Search for the cell housing the specified text and yield its (x, y) center coordinate. 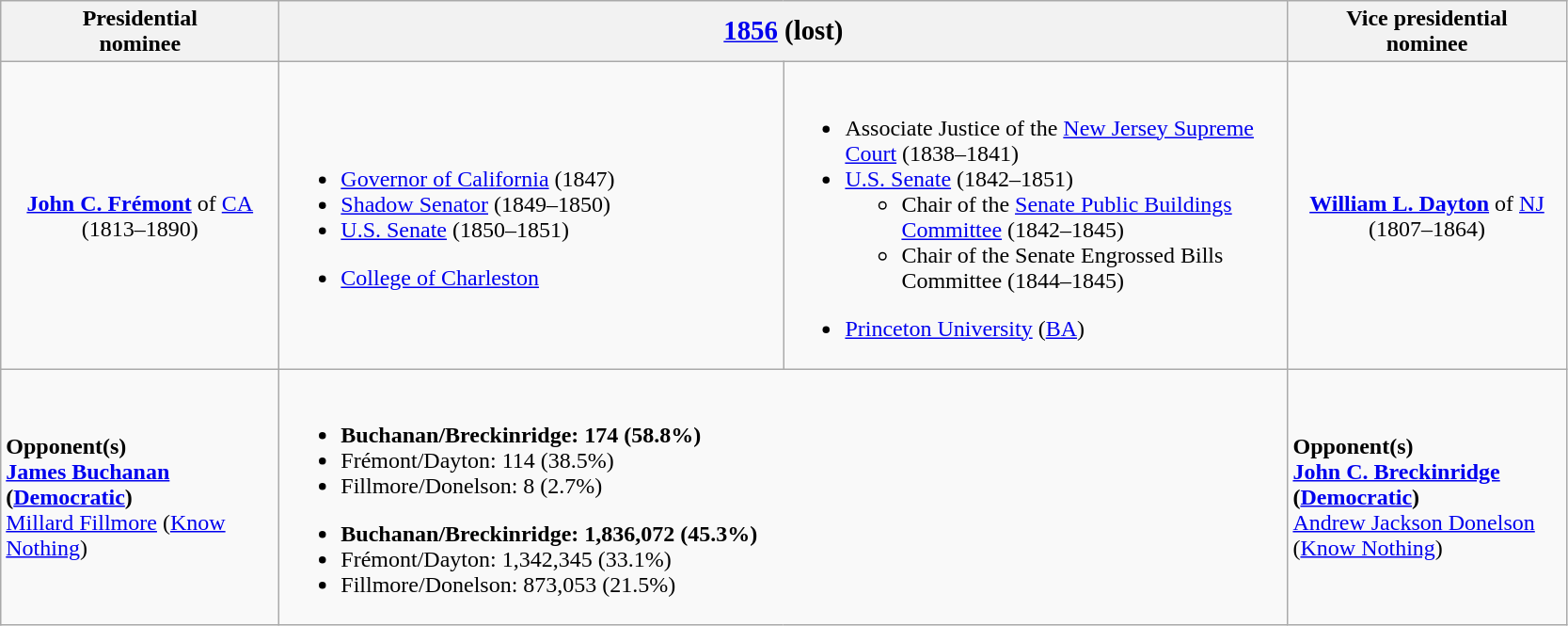
William L. Dayton of NJ(1807–1864) (1427, 216)
Presidentialnominee (140, 32)
Governor of California (1847)Shadow Senator (1849–1850)U.S. Senate (1850–1851)College of Charleston (531, 216)
Opponent(s)John C. Breckinridge (Democratic)Andrew Jackson Donelson (Know Nothing) (1427, 497)
Vice presidentialnominee (1427, 32)
Opponent(s)James Buchanan (Democratic)Millard Fillmore (Know Nothing) (140, 497)
1856 (lost) (784, 32)
John C. Frémont of CA(1813–1890) (140, 216)
